Detect which cell encompasses the target text, then output its (x, y) center coordinate. 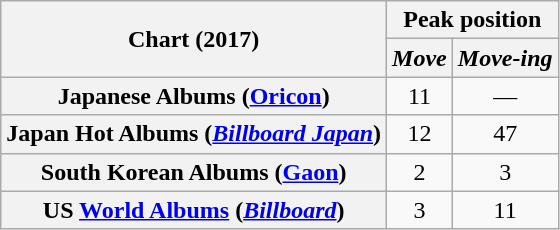
US World Albums (Billboard) (194, 210)
Peak position (472, 20)
Japanese Albums (Oricon) (194, 96)
Japan Hot Albums (Billboard Japan) (194, 134)
South Korean Albums (Gaon) (194, 172)
— (505, 96)
Chart (2017) (194, 39)
2 (420, 172)
Move (420, 58)
12 (420, 134)
47 (505, 134)
Move-ing (505, 58)
